From the cell containing the given text, extract its center point as (X, Y) coordinate. 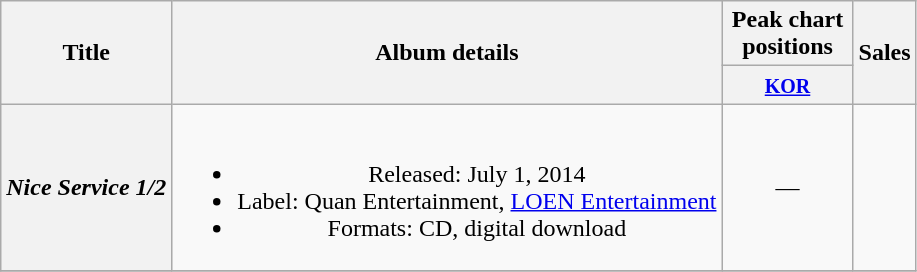
KOR (788, 85)
Title (86, 52)
Album details (447, 52)
Nice Service 1/2 (86, 188)
— (788, 188)
Released: July 1, 2014Label: Quan Entertainment, LOEN EntertainmentFormats: CD, digital download (447, 188)
Sales (884, 52)
Peak chart positions (788, 34)
